Scan for the cell matching the given text and deliver its (X, Y) coordinate at center. 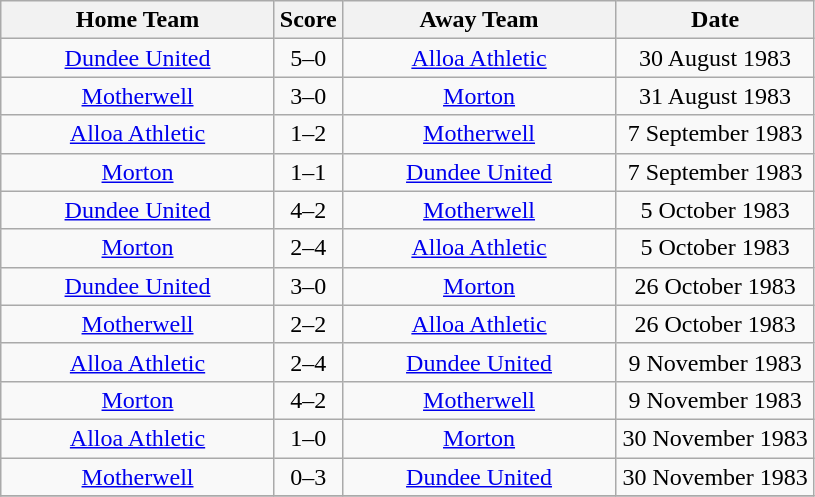
Date (716, 20)
Score (308, 20)
Away Team (479, 20)
30 August 1983 (716, 58)
1–1 (308, 172)
31 August 1983 (716, 96)
Home Team (138, 20)
0–3 (308, 477)
5–0 (308, 58)
1–2 (308, 134)
1–0 (308, 438)
2–2 (308, 324)
